Search for the cell housing the specified text and yield its [X, Y] center coordinate. 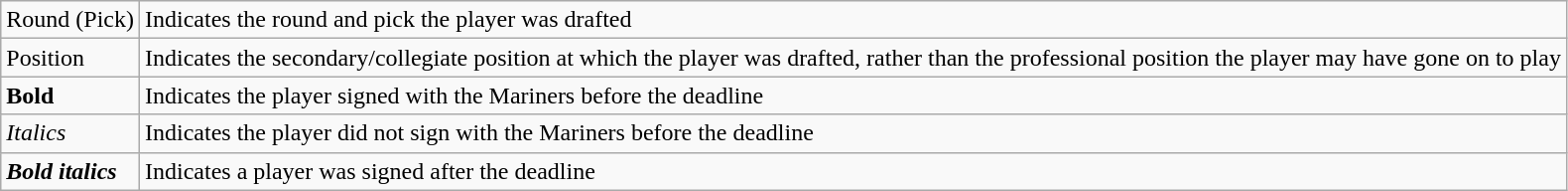
Round (Pick) [70, 20]
Indicates the player did not sign with the Mariners before the deadline [852, 133]
Indicates the player signed with the Mariners before the deadline [852, 95]
Italics [70, 133]
Bold [70, 95]
Bold italics [70, 171]
Position [70, 58]
Indicates the round and pick the player was drafted [852, 20]
Indicates a player was signed after the deadline [852, 171]
